Return the (X, Y) coordinate for the center point of the cell that contains the specified text.  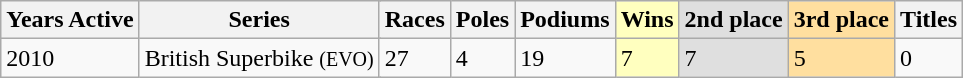
Series (259, 20)
Wins (647, 20)
2nd place (734, 20)
Years Active (70, 20)
Races (414, 20)
3rd place (841, 20)
Titles (929, 20)
19 (565, 58)
5 (841, 58)
Poles (482, 20)
Podiums (565, 20)
4 (482, 58)
27 (414, 58)
0 (929, 58)
British Superbike (EVO) (259, 58)
2010 (70, 58)
